Pinpoint the cell where the given text exists, returning its (x, y) midpoint coordinate. 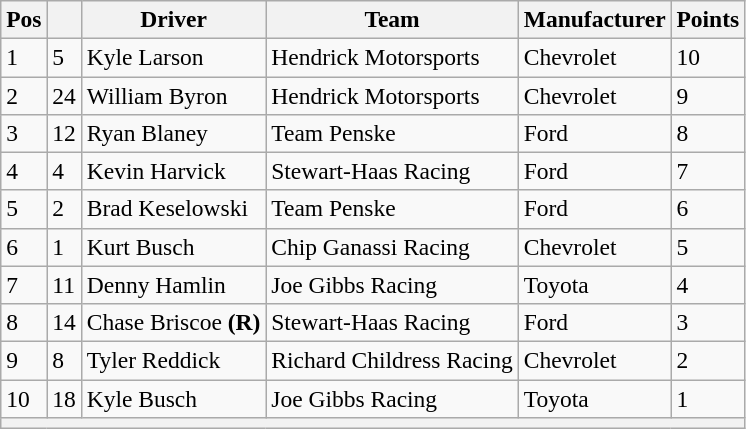
Points (708, 19)
Brad Keselowski (174, 209)
Denny Hamlin (174, 285)
12 (64, 133)
Manufacturer (594, 19)
Tyler Reddick (174, 360)
Pos (24, 19)
Ryan Blaney (174, 133)
Driver (174, 19)
Chip Ganassi Racing (392, 247)
24 (64, 95)
14 (64, 322)
Team (392, 19)
Kyle Larson (174, 57)
William Byron (174, 95)
18 (64, 398)
11 (64, 285)
Chase Briscoe (R) (174, 322)
Kyle Busch (174, 398)
Kurt Busch (174, 247)
Kevin Harvick (174, 171)
Richard Childress Racing (392, 360)
